For the text-containing cell, return its midpoint in [X, Y] coordinate format. 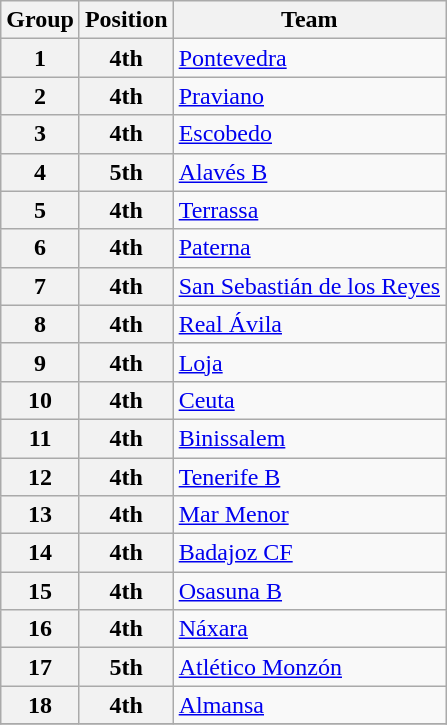
16 [40, 629]
Alavés B [309, 172]
Badajoz CF [309, 553]
Paterna [309, 248]
Real Ávila [309, 324]
18 [40, 705]
Almansa [309, 705]
9 [40, 362]
5 [40, 210]
Náxara [309, 629]
Position [126, 20]
2 [40, 96]
Mar Menor [309, 515]
Binissalem [309, 438]
Loja [309, 362]
17 [40, 667]
14 [40, 553]
Team [309, 20]
10 [40, 400]
1 [40, 58]
Ceuta [309, 400]
Osasuna B [309, 591]
Group [40, 20]
11 [40, 438]
12 [40, 477]
4 [40, 172]
San Sebastián de los Reyes [309, 286]
13 [40, 515]
Terrassa [309, 210]
6 [40, 248]
Pontevedra [309, 58]
Praviano [309, 96]
Escobedo [309, 134]
8 [40, 324]
Atlético Monzón [309, 667]
Tenerife B [309, 477]
7 [40, 286]
3 [40, 134]
15 [40, 591]
